Search for the cell housing the specified text and yield its [x, y] center coordinate. 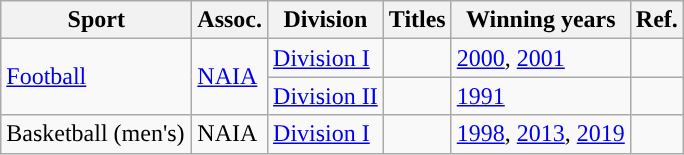
Division [326, 20]
Football [96, 77]
Winning years [540, 20]
Ref. [656, 20]
Assoc. [230, 20]
1991 [540, 96]
Sport [96, 20]
2000, 2001 [540, 58]
Division II [326, 96]
Titles [417, 20]
Basketball (men's) [96, 134]
1998, 2013, 2019 [540, 134]
